From the cell containing the given text, extract its center point as (x, y) coordinate. 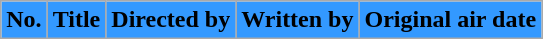
Directed by (171, 20)
No. (24, 20)
Original air date (450, 20)
Written by (298, 20)
Title (76, 20)
